Determine the (X, Y) coordinate at the center of the cell enclosing the given text.  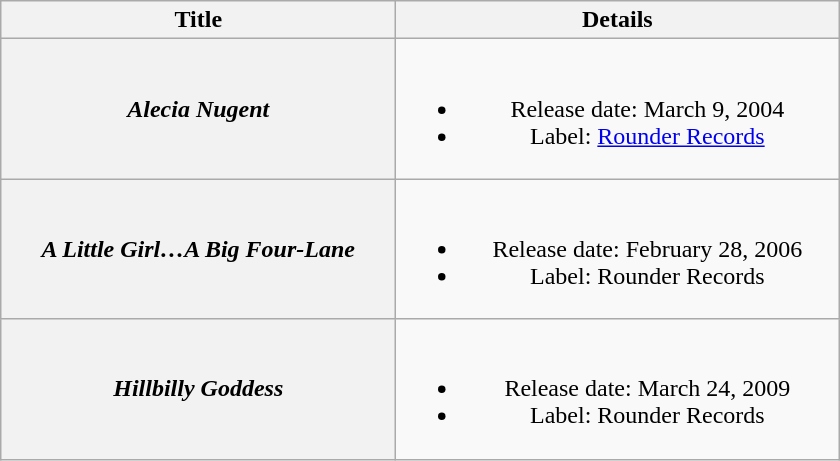
Release date: March 24, 2009Label: Rounder Records (618, 389)
A Little Girl…A Big Four-Lane (198, 249)
Release date: March 9, 2004Label: Rounder Records (618, 109)
Alecia Nugent (198, 109)
Details (618, 20)
Title (198, 20)
Release date: February 28, 2006Label: Rounder Records (618, 249)
Hillbilly Goddess (198, 389)
